Return the (x, y) coordinate for the center point of the cell that contains the specified text.  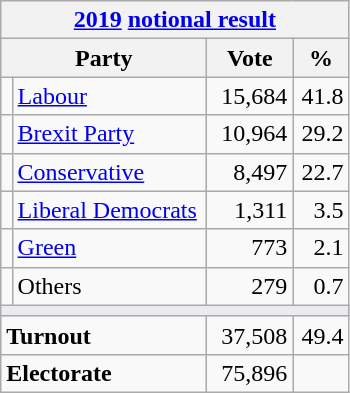
0.7 (321, 286)
Party (104, 58)
3.5 (321, 210)
49.4 (321, 335)
37,508 (250, 335)
1,311 (250, 210)
Brexit Party (110, 134)
Electorate (104, 373)
29.2 (321, 134)
22.7 (321, 172)
15,684 (250, 96)
10,964 (250, 134)
% (321, 58)
2.1 (321, 248)
773 (250, 248)
279 (250, 286)
8,497 (250, 172)
75,896 (250, 373)
41.8 (321, 96)
2019 notional result (175, 20)
Liberal Democrats (110, 210)
Others (110, 286)
Turnout (104, 335)
Conservative (110, 172)
Vote (250, 58)
Labour (110, 96)
Green (110, 248)
